Return [X, Y] of the center of cell containing provided text 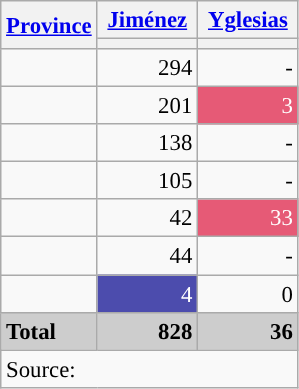
44 [148, 256]
Jiménez [148, 20]
42 [148, 219]
201 [148, 106]
828 [148, 331]
Province [49, 25]
294 [148, 68]
33 [248, 219]
0 [248, 294]
4 [148, 294]
36 [248, 331]
138 [148, 143]
Source: [150, 369]
Total [49, 331]
Yglesias [248, 20]
3 [248, 106]
105 [148, 181]
